Find where the given text appears and provide that cell's center as (X, Y) coordinate. 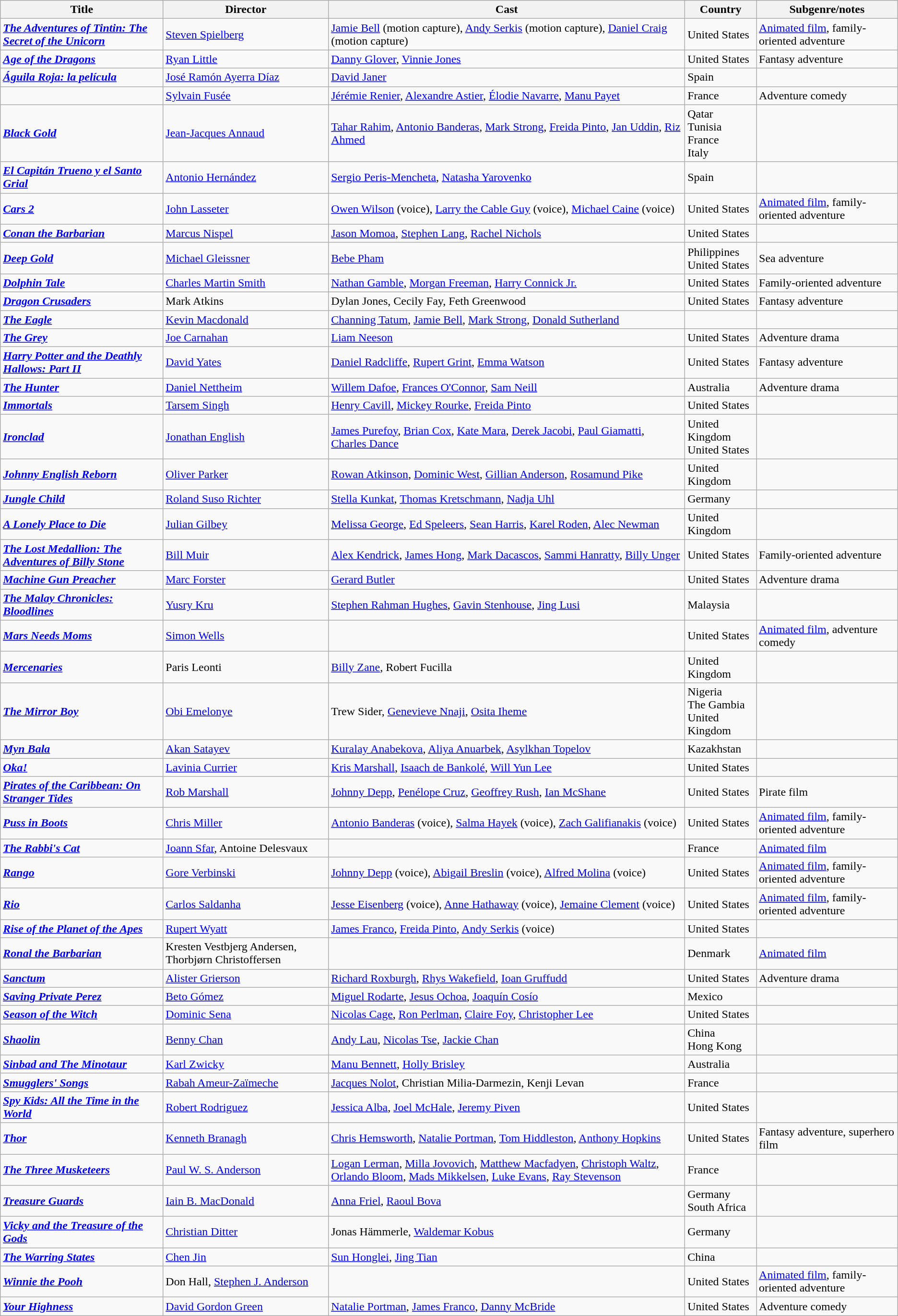
Shaolin (82, 1040)
Black Gold (82, 133)
Joann Sfar, Antoine Delesvaux (246, 848)
Johnny Depp (voice), Abigail Breslin (voice), Alfred Molina (voice) (507, 873)
Malaysia (721, 605)
Chris Hemsworth, Natalie Portman, Tom Hiddleston, Anthony Hopkins (507, 1138)
Kevin Macdonald (246, 319)
Dragon Crusaders (82, 301)
Jungle Child (82, 499)
The Adventures of Tintin: The Secret of the Unicorn (82, 35)
John Lasseter (246, 208)
Jesse Eisenberg (voice), Anne Hathaway (voice), Jemaine Clement (voice) (507, 904)
The Hunter (82, 387)
Gore Verbinski (246, 873)
Danny Glover, Vinnie Jones (507, 59)
Bebe Pham (507, 258)
Rowan Atkinson, Dominic West, Gillian Anderson, Rosamund Pike (507, 474)
Beto Gómez (246, 996)
Rio (82, 904)
Cars 2 (82, 208)
Gerard Butler (507, 580)
Puss in Boots (82, 824)
Owen Wilson (voice), Larry the Cable Guy (voice), Michael Caine (voice) (507, 208)
Animated film, adventure comedy (827, 635)
Simon Wells (246, 635)
Henry Cavill, Mickey Rourke, Freida Pinto (507, 406)
Benny Chan (246, 1040)
Your Highness (82, 1306)
Title (82, 10)
The Eagle (82, 319)
Rise of the Planet of the Apes (82, 929)
United KingdomUnited States (721, 437)
Dolphin Tale (82, 283)
The Lost Medallion: The Adventures of Billy Stone (82, 555)
Rob Marshall (246, 792)
Ronal the Barbarian (82, 953)
China (721, 1257)
PhilippinesUnited States (721, 258)
Stella Kunkat, Thomas Kretschmann, Nadja Uhl (507, 499)
Kenneth Branagh (246, 1138)
Jamie Bell (motion capture), Andy Serkis (motion capture), Daniel Craig (motion capture) (507, 35)
Fantasy adventure, superhero film (827, 1138)
Jérémie Renier, Alexandre Astier, Élodie Navarre, Manu Payet (507, 96)
Smugglers' Songs (82, 1082)
Steven Spielberg (246, 35)
Manu Bennett, Holly Brisley (507, 1064)
Denmark (721, 953)
Kris Marshall, Isaach de Bankolé, Will Yun Lee (507, 767)
David Yates (246, 363)
Billy Zane, Robert Fucilla (507, 667)
Rabah Ameur-Zaïmeche (246, 1082)
Machine Gun Preacher (82, 580)
Sinbad and The Minotaur (82, 1064)
Daniel Nettheim (246, 387)
QatarTunisiaFranceItaly (721, 133)
Deep Gold (82, 258)
Yusry Kru (246, 605)
Cast (507, 10)
Jonas Hämmerle, Waldemar Kobus (507, 1232)
Paris Leonti (246, 667)
Águila Roja: la película (82, 77)
Liam Neeson (507, 338)
Don Hall, Stephen J. Anderson (246, 1281)
Spy Kids: All the Time in the World (82, 1107)
Kuralay Anabekova, Aliya Anuarbek, Asylkhan Topelov (507, 749)
ChinaHong Kong (721, 1040)
Richard Roxburgh, Rhys Wakefield, Ioan Gruffudd (507, 978)
Obi Emelonye (246, 711)
The Mirror Boy (82, 711)
Sergio Peris-Mencheta, Natasha Yarovenko (507, 178)
Chen Jin (246, 1257)
Ironclad (82, 437)
Pirate film (827, 792)
James Franco, Freida Pinto, Andy Serkis (voice) (507, 929)
Age of the Dragons (82, 59)
Chris Miller (246, 824)
Karl Zwicky (246, 1064)
Julian Gilbey (246, 524)
Anna Friel, Raoul Bova (507, 1201)
Director (246, 10)
Season of the Witch (82, 1015)
El Capitán Trueno y el Santo Grial (82, 178)
Alex Kendrick, James Hong, Mark Dacascos, Sammi Hanratty, Billy Unger (507, 555)
Johnny English Reborn (82, 474)
Carlos Saldanha (246, 904)
Michael Gleissner (246, 258)
James Purefoy, Brian Cox, Kate Mara, Derek Jacobi, Paul Giamatti, Charles Dance (507, 437)
Oka! (82, 767)
Natalie Portman, James Franco, Danny McBride (507, 1306)
Winnie the Pooh (82, 1281)
Johnny Depp, Penélope Cruz, Geoffrey Rush, Ian McShane (507, 792)
Robert Rodriguez (246, 1107)
Sylvain Fusée (246, 96)
Mexico (721, 996)
Kazakhstan (721, 749)
Willem Dafoe, Frances O'Connor, Sam Neill (507, 387)
NigeriaThe GambiaUnited Kingdom (721, 711)
Tarsem Singh (246, 406)
Rupert Wyatt (246, 929)
Trew Sider, Genevieve Nnaji, Osita Iheme (507, 711)
Bill Muir (246, 555)
Marc Forster (246, 580)
The Malay Chronicles: Bloodlines (82, 605)
Alister Grierson (246, 978)
Christian Ditter (246, 1232)
Vicky and the Treasure of the Gods (82, 1232)
Myn Bala (82, 749)
Miguel Rodarte, Jesus Ochoa, Joaquín Cosío (507, 996)
Jean-Jacques Annaud (246, 133)
Marcus Nispel (246, 233)
Paul W. S. Anderson (246, 1169)
Antonio Hernández (246, 178)
Iain B. MacDonald (246, 1201)
Country (721, 10)
Subgenre/notes (827, 10)
Conan the Barbarian (82, 233)
Jessica Alba, Joel McHale, Jeremy Piven (507, 1107)
Oliver Parker (246, 474)
Lavinia Currier (246, 767)
Sanctum (82, 978)
Joe Carnahan (246, 338)
Treasure Guards (82, 1201)
Jason Momoa, Stephen Lang, Rachel Nichols (507, 233)
Antonio Banderas (voice), Salma Hayek (voice), Zach Galifianakis (voice) (507, 824)
Mark Atkins (246, 301)
Andy Lau, Nicolas Tse, Jackie Chan (507, 1040)
Jonathan English (246, 437)
Nathan Gamble, Morgan Freeman, Harry Connick Jr. (507, 283)
Daniel Radcliffe, Rupert Grint, Emma Watson (507, 363)
The Grey (82, 338)
Jacques Nolot, Christian Milia-Darmezin, Kenji Levan (507, 1082)
Mars Needs Moms (82, 635)
Stephen Rahman Hughes, Gavin Stenhouse, Jing Lusi (507, 605)
Thor (82, 1138)
Ryan Little (246, 59)
Dominic Sena (246, 1015)
Sea adventure (827, 258)
Immortals (82, 406)
Rango (82, 873)
Harry Potter and the Deathly Hallows: Part II (82, 363)
Logan Lerman, Milla Jovovich, Matthew Macfadyen, Christoph Waltz, Orlando Bloom, Mads Mikkelsen, Luke Evans, Ray Stevenson (507, 1169)
Nicolas Cage, Ron Perlman, Claire Foy, Christopher Lee (507, 1015)
A Lonely Place to Die (82, 524)
GermanySouth Africa (721, 1201)
Charles Martin Smith (246, 283)
David Gordon Green (246, 1306)
Channing Tatum, Jamie Bell, Mark Strong, Donald Sutherland (507, 319)
The Three Musketeers (82, 1169)
Dylan Jones, Cecily Fay, Feth Greenwood (507, 301)
José Ramón Ayerra Díaz (246, 77)
Melissa George, Ed Speleers, Sean Harris, Karel Roden, Alec Newman (507, 524)
David Janer (507, 77)
The Warring States (82, 1257)
The Rabbi's Cat (82, 848)
Mercenaries (82, 667)
Pirates of the Caribbean: On Stranger Tides (82, 792)
Tahar Rahim, Antonio Banderas, Mark Strong, Freida Pinto, Jan Uddin, Riz Ahmed (507, 133)
Kresten Vestbjerg Andersen, Thorbjørn Christoffersen (246, 953)
Saving Private Perez (82, 996)
Akan Satayev (246, 749)
Roland Suso Richter (246, 499)
Sun Honglei, Jing Tian (507, 1257)
